For the text-containing cell, return its midpoint in [x, y] coordinate format. 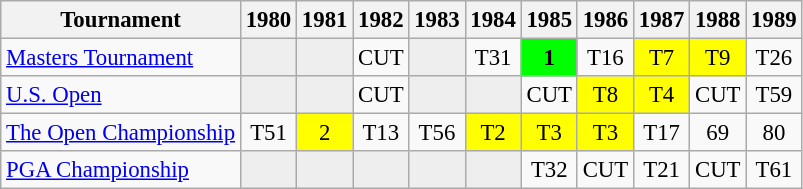
1 [549, 58]
T26 [774, 58]
T21 [661, 170]
1982 [381, 20]
T56 [437, 133]
2 [325, 133]
T32 [549, 170]
T16 [605, 58]
Tournament [121, 20]
1986 [605, 20]
T9 [718, 58]
T13 [381, 133]
1988 [718, 20]
1983 [437, 20]
1981 [325, 20]
T8 [605, 95]
T4 [661, 95]
1989 [774, 20]
1985 [549, 20]
69 [718, 133]
PGA Championship [121, 170]
Masters Tournament [121, 58]
1980 [268, 20]
80 [774, 133]
The Open Championship [121, 133]
T61 [774, 170]
U.S. Open [121, 95]
T31 [493, 58]
T51 [268, 133]
T17 [661, 133]
1987 [661, 20]
T2 [493, 133]
1984 [493, 20]
T7 [661, 58]
T59 [774, 95]
